Return (x, y) of the center of cell containing provided text 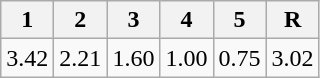
1 (28, 20)
4 (186, 20)
0.75 (240, 58)
3.02 (292, 58)
2.21 (80, 58)
3 (134, 20)
R (292, 20)
3.42 (28, 58)
2 (80, 20)
1.60 (134, 58)
1.00 (186, 58)
5 (240, 20)
